Capture the cell that displays the provided text and extract its (x, y) central coordinate. 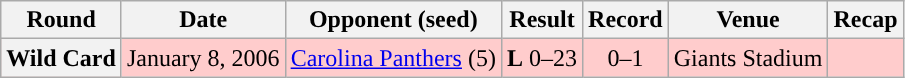
January 8, 2006 (203, 58)
Round (62, 20)
Giants Stadium (748, 58)
L 0–23 (542, 58)
Venue (748, 20)
Date (203, 20)
Carolina Panthers (5) (393, 58)
Wild Card (62, 58)
Result (542, 20)
Recap (866, 20)
Opponent (seed) (393, 20)
Record (626, 20)
0–1 (626, 58)
